Capture the cell that displays the provided text and extract its [X, Y] central coordinate. 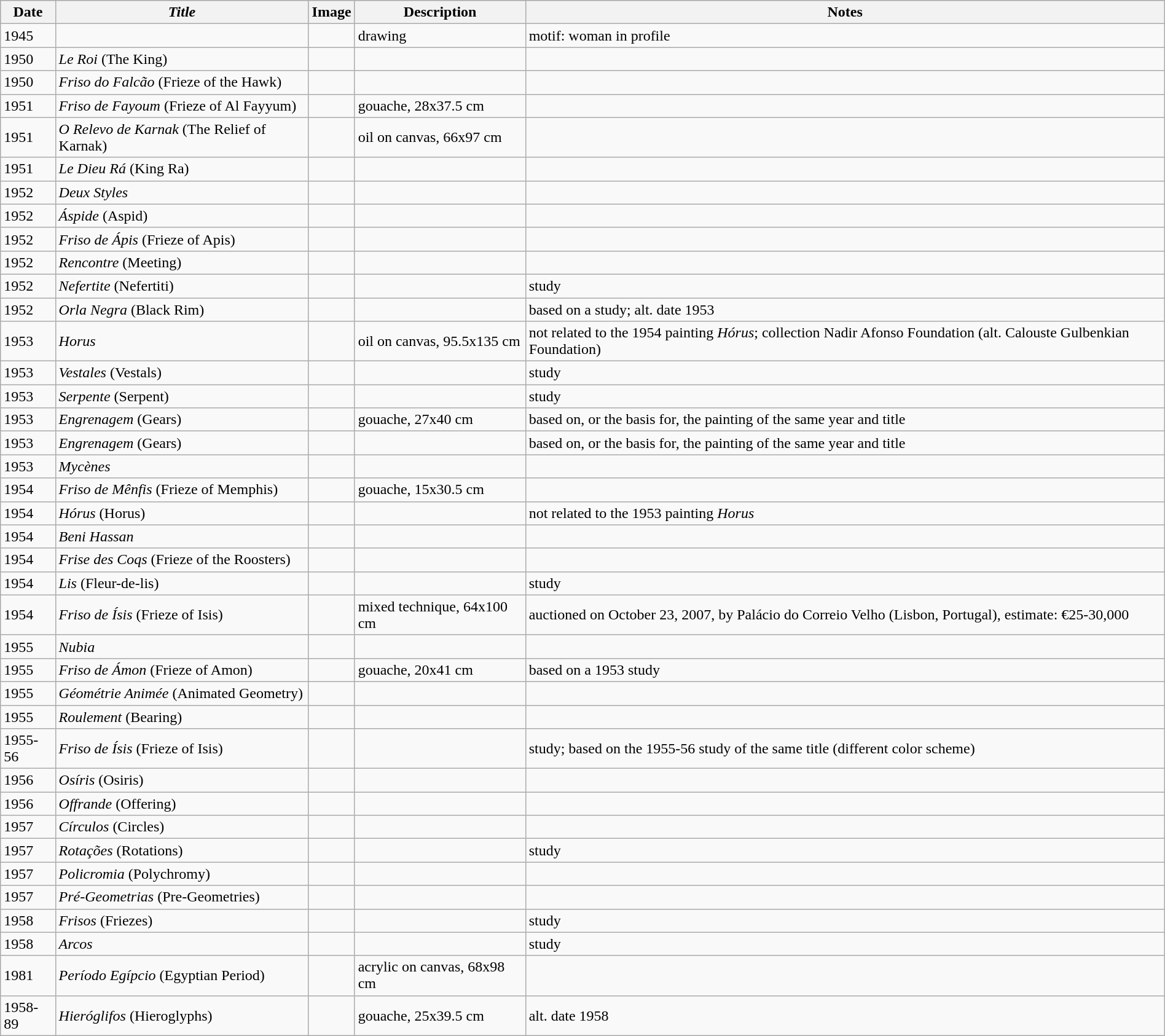
Le Roi (The King) [182, 59]
Description [440, 12]
Círculos (Circles) [182, 827]
gouache, 28x37.5 cm [440, 106]
Nefertite (Nefertiti) [182, 286]
1955-56 [28, 748]
Arcos [182, 944]
Image [332, 12]
alt. date 1958 [845, 1015]
Deux Styles [182, 192]
Nubia [182, 646]
Friso de Ámon (Frieze of Amon) [182, 670]
1981 [28, 976]
Osíris (Osiris) [182, 780]
Le Dieu Rá (King Ra) [182, 169]
auctioned on October 23, 2007, by Palácio do Correio Velho (Lisbon, Portugal), estimate: €25-30,000 [845, 614]
Hórus (Horus) [182, 513]
1945 [28, 36]
Friso de Ápis (Frieze of Apis) [182, 239]
gouache, 15x30.5 cm [440, 490]
O Relevo de Karnak (The Relief of Karnak) [182, 138]
gouache, 27x40 cm [440, 420]
oil on canvas, 95.5x135 cm [440, 342]
mixed technique, 64x100 cm [440, 614]
Notes [845, 12]
Beni Hassan [182, 536]
Serpente (Serpent) [182, 396]
Lis (Fleur-de-lis) [182, 583]
Pré-Geometrias (Pre-Geometries) [182, 897]
Áspide (Aspid) [182, 216]
Géométrie Animée (Animated Geometry) [182, 693]
Mycènes [182, 466]
1958-89 [28, 1015]
Orla Negra (Black Rim) [182, 309]
drawing [440, 36]
not related to the 1954 painting Hórus; collection Nadir Afonso Foundation (alt. Calouste Gulbenkian Foundation) [845, 342]
not related to the 1953 painting Horus [845, 513]
study; based on the 1955-56 study of the same title (different color scheme) [845, 748]
oil on canvas, 66x97 cm [440, 138]
Title [182, 12]
gouache, 25x39.5 cm [440, 1015]
based on a 1953 study [845, 670]
Rencontre (Meeting) [182, 262]
Período Egípcio (Egyptian Period) [182, 976]
Frise des Coqs (Frieze of the Roosters) [182, 560]
gouache, 20x41 cm [440, 670]
Friso do Falcão (Frieze of the Hawk) [182, 82]
Date [28, 12]
Offrande (Offering) [182, 804]
Policromia (Polychromy) [182, 874]
Horus [182, 342]
Hieróglifos (Hieroglyphs) [182, 1015]
Vestales (Vestals) [182, 373]
Friso de Fayoum (Frieze of Al Fayyum) [182, 106]
motif: woman in profile [845, 36]
Rotações (Rotations) [182, 850]
Friso de Mênfis (Frieze of Memphis) [182, 490]
Roulement (Bearing) [182, 717]
acrylic on canvas, 68x98 cm [440, 976]
based on a study; alt. date 1953 [845, 309]
Frisos (Friezes) [182, 920]
